Capture the cell that displays the provided text and extract its (x, y) central coordinate. 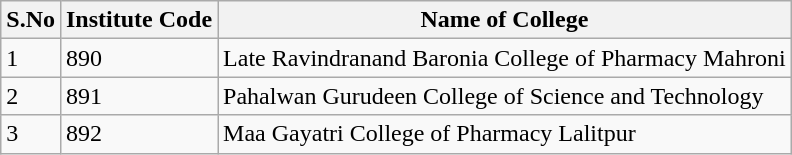
1 (31, 58)
Institute Code (138, 20)
892 (138, 134)
Name of College (505, 20)
890 (138, 58)
891 (138, 96)
S.No (31, 20)
Late Ravindranand Baronia College of Pharmacy Mahroni (505, 58)
Maa Gayatri College of Pharmacy Lalitpur (505, 134)
2 (31, 96)
Pahalwan Gurudeen College of Science and Technology (505, 96)
3 (31, 134)
